Return the (X, Y) coordinate for the center point of the cell that contains the specified text.  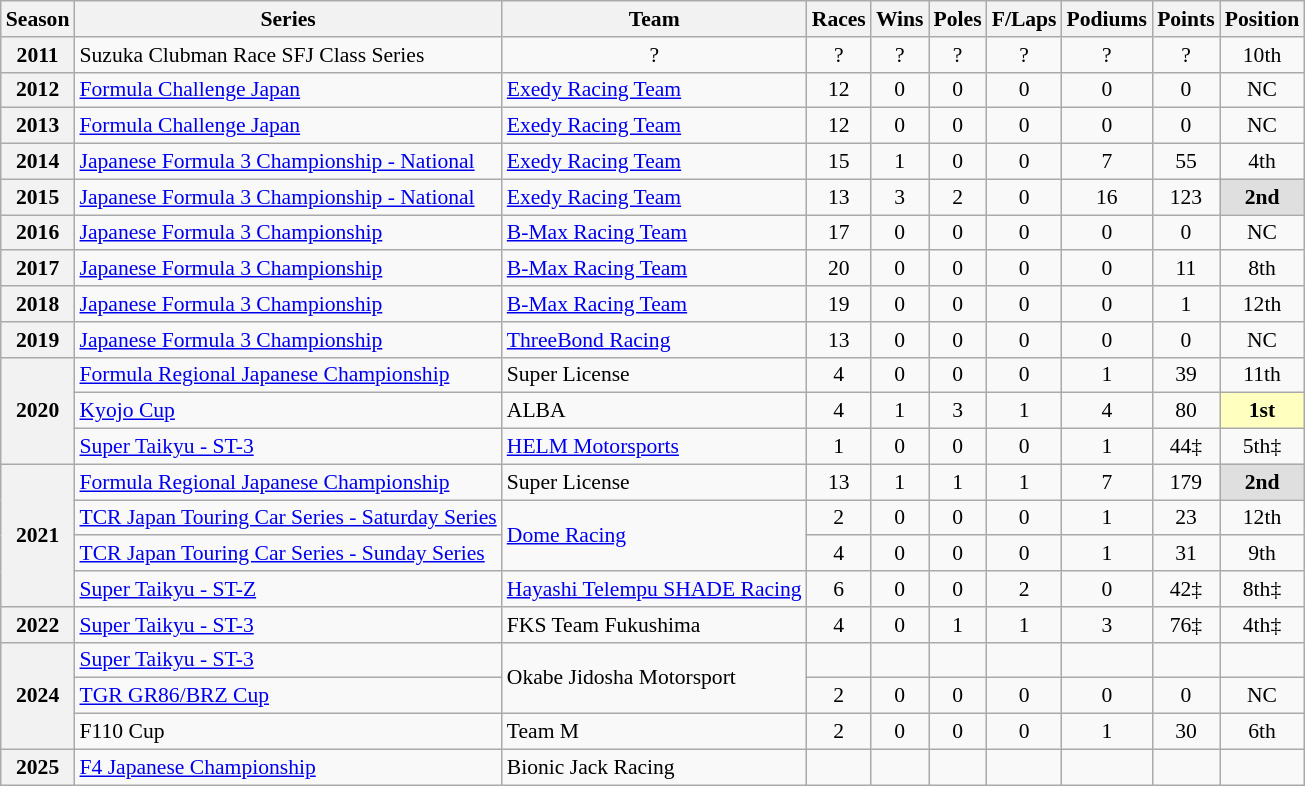
11 (1186, 269)
Wins (900, 19)
2021 (38, 535)
179 (1186, 482)
TCR Japan Touring Car Series - Sunday Series (288, 554)
HELM Motorsports (654, 447)
5th‡ (1262, 447)
31 (1186, 554)
4th‡ (1262, 625)
ALBA (654, 411)
2017 (38, 269)
Hayashi Telempu SHADE Racing (654, 589)
17 (839, 233)
ThreeBond Racing (654, 340)
2013 (38, 126)
Points (1186, 19)
Team (654, 19)
9th (1262, 554)
Races (839, 19)
19 (839, 304)
39 (1186, 375)
FKS Team Fukushima (654, 625)
20 (839, 269)
4th (1262, 162)
Podiums (1108, 19)
76‡ (1186, 625)
1st (1262, 411)
Okabe Jidosha Motorsport (654, 678)
2019 (38, 340)
Dome Racing (654, 536)
42‡ (1186, 589)
Team M (654, 732)
F/Laps (1024, 19)
2015 (38, 197)
Position (1262, 19)
F110 Cup (288, 732)
10th (1262, 55)
2012 (38, 90)
2016 (38, 233)
15 (839, 162)
Poles (958, 19)
2025 (38, 767)
TGR GR86/BRZ Cup (288, 696)
80 (1186, 411)
30 (1186, 732)
Super Taikyu - ST-Z (288, 589)
Season (38, 19)
2022 (38, 625)
8th‡ (1262, 589)
Suzuka Clubman Race SFJ Class Series (288, 55)
2024 (38, 696)
23 (1186, 518)
2020 (38, 410)
Kyojo Cup (288, 411)
6 (839, 589)
2011 (38, 55)
2014 (38, 162)
Series (288, 19)
11th (1262, 375)
16 (1108, 197)
123 (1186, 197)
8th (1262, 269)
6th (1262, 732)
F4 Japanese Championship (288, 767)
55 (1186, 162)
TCR Japan Touring Car Series - Saturday Series (288, 518)
44‡ (1186, 447)
2018 (38, 304)
Bionic Jack Racing (654, 767)
